Pinpoint the cell where the given text exists, returning its (X, Y) midpoint coordinate. 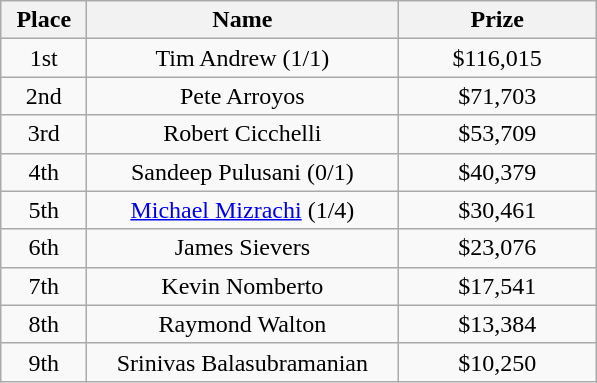
$40,379 (498, 172)
9th (44, 362)
Tim Andrew (1/1) (242, 58)
7th (44, 286)
1st (44, 58)
$13,384 (498, 324)
Place (44, 20)
$71,703 (498, 96)
2nd (44, 96)
Prize (498, 20)
3rd (44, 134)
Kevin Nomberto (242, 286)
James Sievers (242, 248)
6th (44, 248)
$17,541 (498, 286)
$116,015 (498, 58)
Robert Cicchelli (242, 134)
4th (44, 172)
Name (242, 20)
8th (44, 324)
$10,250 (498, 362)
Pete Arroyos (242, 96)
Sandeep Pulusani (0/1) (242, 172)
Srinivas Balasubramanian (242, 362)
Michael Mizrachi (1/4) (242, 210)
$23,076 (498, 248)
Raymond Walton (242, 324)
$53,709 (498, 134)
$30,461 (498, 210)
5th (44, 210)
